Output the (X, Y) coordinate of the center of the cell containing the given text.  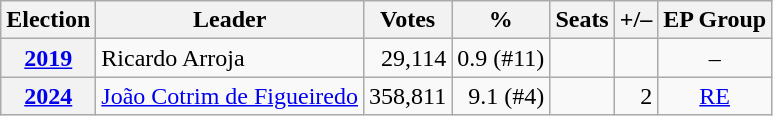
Seats (582, 20)
2024 (48, 96)
9.1 (#4) (501, 96)
358,811 (408, 96)
0.9 (#11) (501, 58)
João Cotrim de Figueiredo (230, 96)
2019 (48, 58)
– (715, 58)
2 (636, 96)
29,114 (408, 58)
EP Group (715, 20)
+/– (636, 20)
Election (48, 20)
RE (715, 96)
Ricardo Arroja (230, 58)
Votes (408, 20)
% (501, 20)
Leader (230, 20)
